Return [x, y] of the center of cell containing provided text 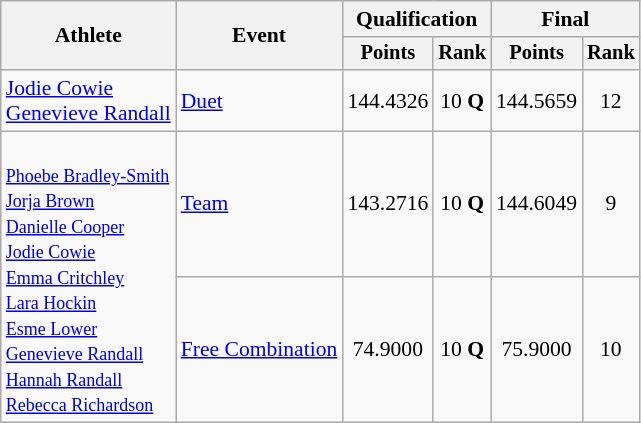
74.9000 [388, 350]
9 [611, 204]
Free Combination [260, 350]
Athlete [88, 36]
Qualification [416, 19]
Team [260, 204]
Event [260, 36]
Jodie CowieGenevieve Randall [88, 100]
75.9000 [536, 350]
10 [611, 350]
Final [566, 19]
143.2716 [388, 204]
144.4326 [388, 100]
144.6049 [536, 204]
Duet [260, 100]
144.5659 [536, 100]
12 [611, 100]
